Output the (x, y) coordinate of the center of the cell containing the given text.  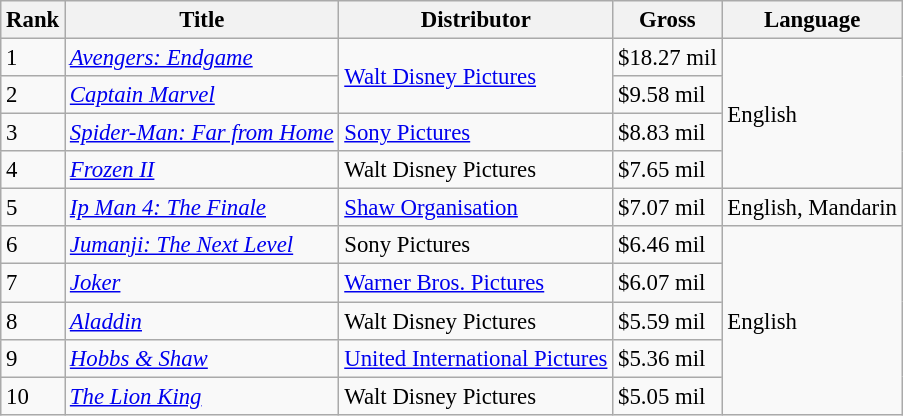
3 (33, 133)
The Lion King (202, 396)
9 (33, 358)
Jumanji: The Next Level (202, 245)
$5.59 mil (668, 321)
$7.07 mil (668, 208)
English, Mandarin (812, 208)
8 (33, 321)
Hobbs & Shaw (202, 358)
$18.27 mil (668, 58)
$6.07 mil (668, 283)
$6.46 mil (668, 245)
1 (33, 58)
$8.83 mil (668, 133)
4 (33, 170)
Spider-Man: Far from Home (202, 133)
$5.05 mil (668, 396)
Aladdin (202, 321)
$9.58 mil (668, 95)
Title (202, 20)
Captain Marvel (202, 95)
7 (33, 283)
United International Pictures (476, 358)
5 (33, 208)
Ip Man 4: The Finale (202, 208)
Joker (202, 283)
Shaw Organisation (476, 208)
$5.36 mil (668, 358)
10 (33, 396)
6 (33, 245)
$7.65 mil (668, 170)
Avengers: Endgame (202, 58)
2 (33, 95)
Frozen II (202, 170)
Gross (668, 20)
Rank (33, 20)
Language (812, 20)
Warner Bros. Pictures (476, 283)
Distributor (476, 20)
